Capture the cell that displays the provided text and extract its [X, Y] central coordinate. 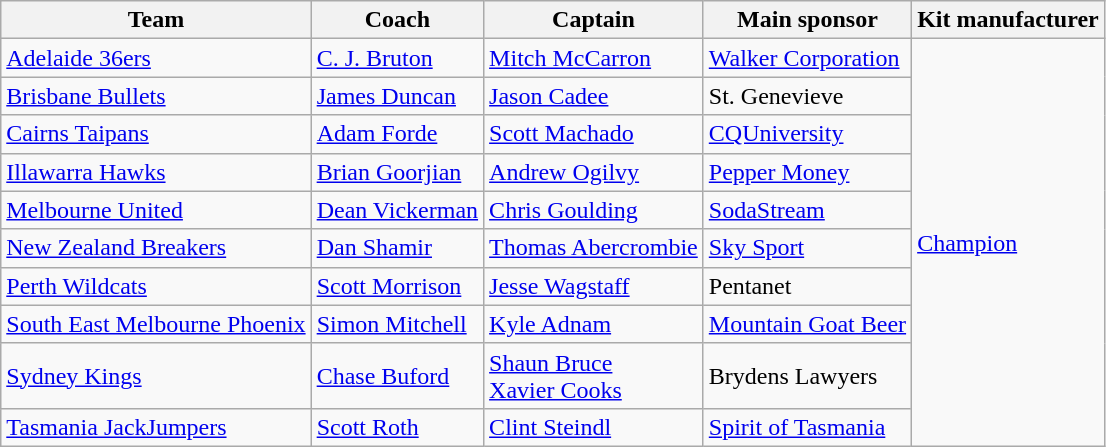
Cairns Taipans [156, 134]
Pentanet [807, 286]
Champion [1008, 243]
C. J. Bruton [397, 58]
Walker Corporation [807, 58]
SodaStream [807, 210]
Perth Wildcats [156, 286]
Tasmania JackJumpers [156, 427]
Dan Shamir [397, 248]
Sky Sport [807, 248]
Adam Forde [397, 134]
St. Genevieve [807, 96]
Brisbane Bullets [156, 96]
Chase Buford [397, 376]
Illawarra Hawks [156, 172]
Shaun Bruce Xavier Cooks [594, 376]
Scott Roth [397, 427]
Main sponsor [807, 20]
Coach [397, 20]
Scott Machado [594, 134]
Clint Steindl [594, 427]
Kit manufacturer [1008, 20]
Brian Goorjian [397, 172]
Chris Goulding [594, 210]
Melbourne United [156, 210]
Kyle Adnam [594, 324]
Mountain Goat Beer [807, 324]
New Zealand Breakers [156, 248]
Pepper Money [807, 172]
South East Melbourne Phoenix [156, 324]
Brydens Lawyers [807, 376]
Spirit of Tasmania [807, 427]
Jason Cadee [594, 96]
Team [156, 20]
Thomas Abercrombie [594, 248]
Sydney Kings [156, 376]
Jesse Wagstaff [594, 286]
Mitch McCarron [594, 58]
CQUniversity [807, 134]
Dean Vickerman [397, 210]
Simon Mitchell [397, 324]
Adelaide 36ers [156, 58]
Scott Morrison [397, 286]
Captain [594, 20]
James Duncan [397, 96]
Andrew Ogilvy [594, 172]
